Scan for the cell matching the given text and deliver its (X, Y) coordinate at center. 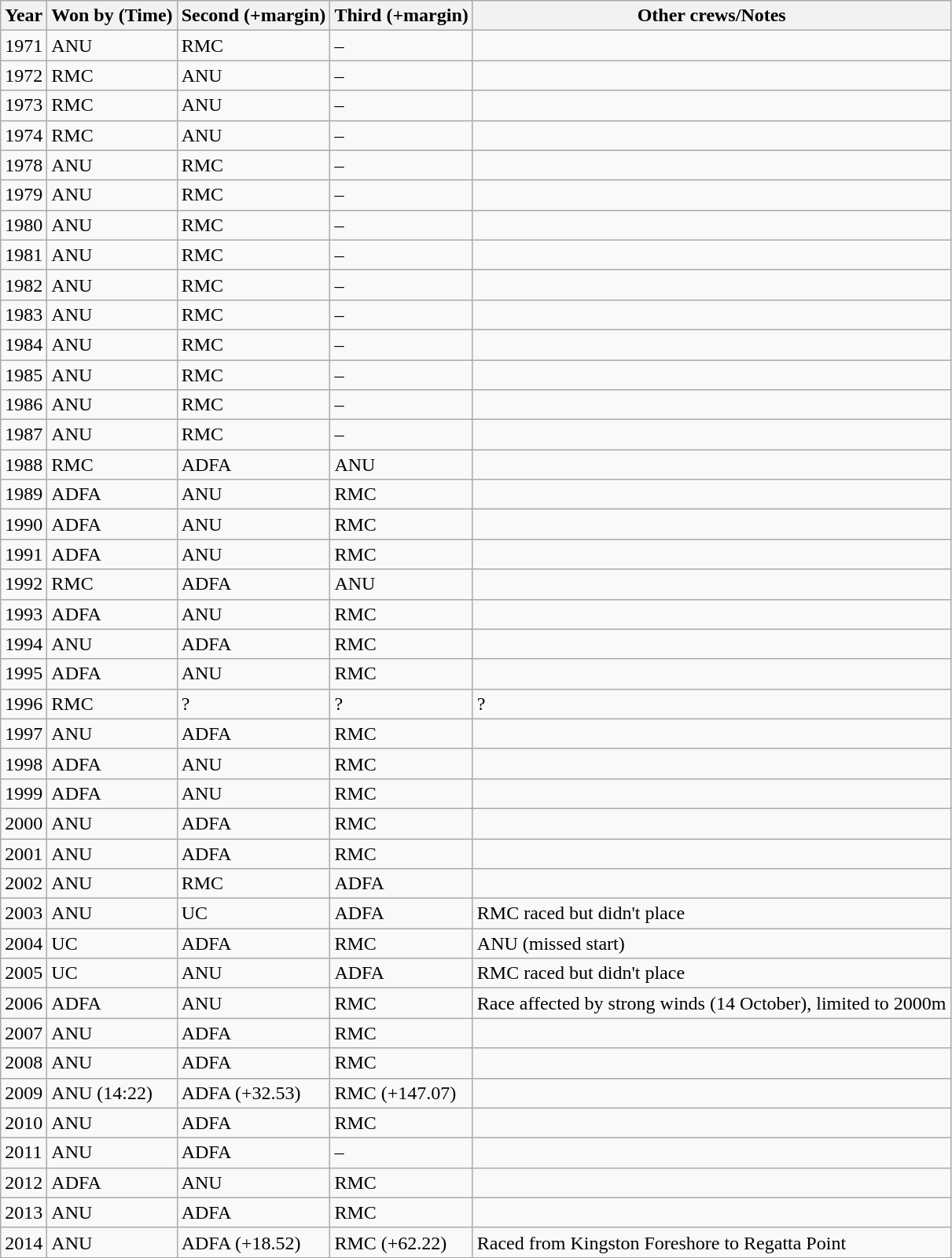
1988 (24, 465)
Year (24, 16)
2003 (24, 914)
1985 (24, 375)
1973 (24, 105)
1979 (24, 195)
1982 (24, 285)
Second (+margin) (253, 16)
Race affected by strong winds (14 October), limited to 2000m (711, 1003)
1995 (24, 674)
1990 (24, 524)
2014 (24, 1242)
RMC (+62.22) (401, 1242)
ADFA (+18.52) (253, 1242)
1974 (24, 135)
1999 (24, 793)
1978 (24, 165)
Other crews/Notes (711, 16)
2007 (24, 1033)
ADFA (+32.53) (253, 1093)
1987 (24, 435)
1972 (24, 75)
1998 (24, 763)
1971 (24, 46)
ANU (missed start) (711, 943)
1980 (24, 225)
2005 (24, 973)
ANU (14:22) (112, 1093)
1997 (24, 734)
2000 (24, 823)
1981 (24, 255)
2006 (24, 1003)
1991 (24, 554)
2009 (24, 1093)
Raced from Kingston Foreshore to Regatta Point (711, 1242)
2008 (24, 1063)
1992 (24, 584)
2001 (24, 853)
2004 (24, 943)
Won by (Time) (112, 16)
1984 (24, 344)
2011 (24, 1153)
1986 (24, 405)
1993 (24, 614)
2010 (24, 1123)
1983 (24, 314)
Third (+margin) (401, 16)
1996 (24, 704)
1989 (24, 495)
2012 (24, 1183)
2002 (24, 884)
2013 (24, 1212)
1994 (24, 644)
RMC (+147.07) (401, 1093)
